Capture the cell that displays the provided text and extract its [x, y] central coordinate. 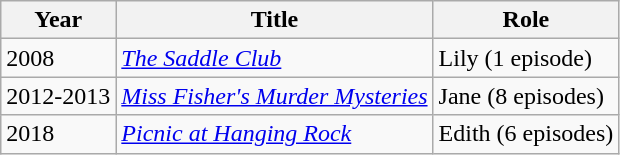
2008 [58, 58]
Edith (6 episodes) [526, 134]
Title [274, 20]
The Saddle Club [274, 58]
Picnic at Hanging Rock [274, 134]
2012-2013 [58, 96]
Lily (1 episode) [526, 58]
Jane (8 episodes) [526, 96]
Year [58, 20]
Role [526, 20]
Miss Fisher's Murder Mysteries [274, 96]
2018 [58, 134]
